Provide the (X, Y) coordinate of the cell's center where the given text is located.  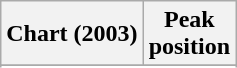
Chart (2003) (72, 34)
Peakposition (189, 34)
